Provide the (x, y) coordinate of the cell's center where the given text is located.  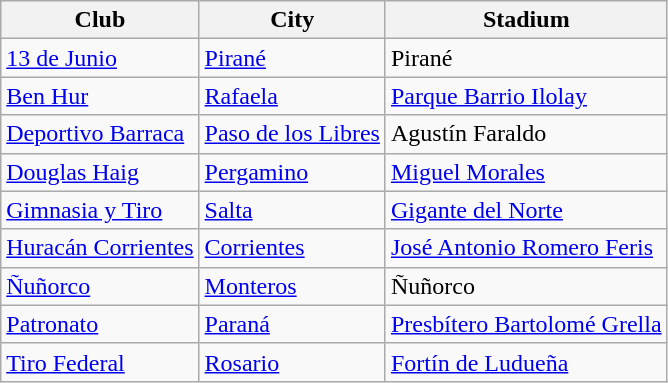
Rafaela (292, 96)
Deportivo Barraca (100, 134)
Corrientes (292, 248)
Club (100, 20)
Paraná (292, 324)
Douglas Haig (100, 172)
Miguel Morales (526, 172)
Presbítero Bartolomé Grella (526, 324)
Agustín Faraldo (526, 134)
Salta (292, 210)
Fortín de Ludueña (526, 362)
Gimnasia y Tiro (100, 210)
Monteros (292, 286)
José Antonio Romero Feris (526, 248)
Tiro Federal (100, 362)
Stadium (526, 20)
Pergamino (292, 172)
Parque Barrio Ilolay (526, 96)
City (292, 20)
Paso de los Libres (292, 134)
Gigante del Norte (526, 210)
Patronato (100, 324)
Ben Hur (100, 96)
13 de Junio (100, 58)
Huracán Corrientes (100, 248)
Rosario (292, 362)
